Provide the [x, y] coordinate of the cell's center where the given text is located.  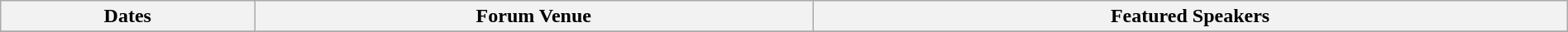
Dates [127, 16]
Forum Venue [534, 16]
Featured Speakers [1190, 16]
